Scan for the cell matching the given text and deliver its [x, y] coordinate at center. 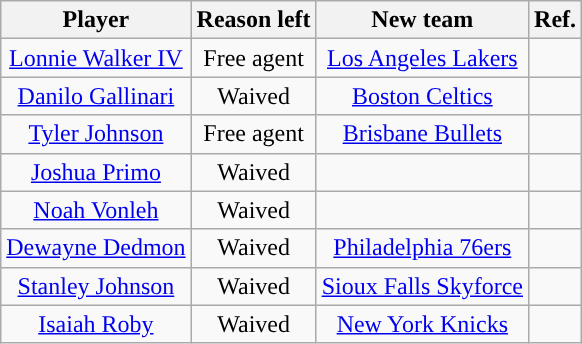
Reason left [254, 20]
Noah Vonleh [96, 210]
Isaiah Roby [96, 324]
New team [422, 20]
Tyler Johnson [96, 134]
Stanley Johnson [96, 286]
Danilo Gallinari [96, 96]
Brisbane Bullets [422, 134]
Los Angeles Lakers [422, 58]
Philadelphia 76ers [422, 248]
Ref. [556, 20]
Boston Celtics [422, 96]
Dewayne Dedmon [96, 248]
Player [96, 20]
Lonnie Walker IV [96, 58]
Sioux Falls Skyforce [422, 286]
New York Knicks [422, 324]
Joshua Primo [96, 172]
